Return (x, y) of the center of cell containing provided text 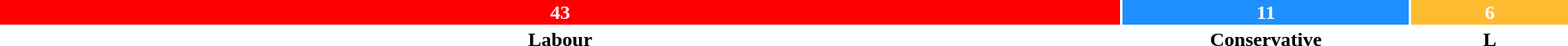
11 (1266, 12)
43 (560, 12)
6 (1490, 12)
